Search for the cell housing the specified text and yield its [X, Y] center coordinate. 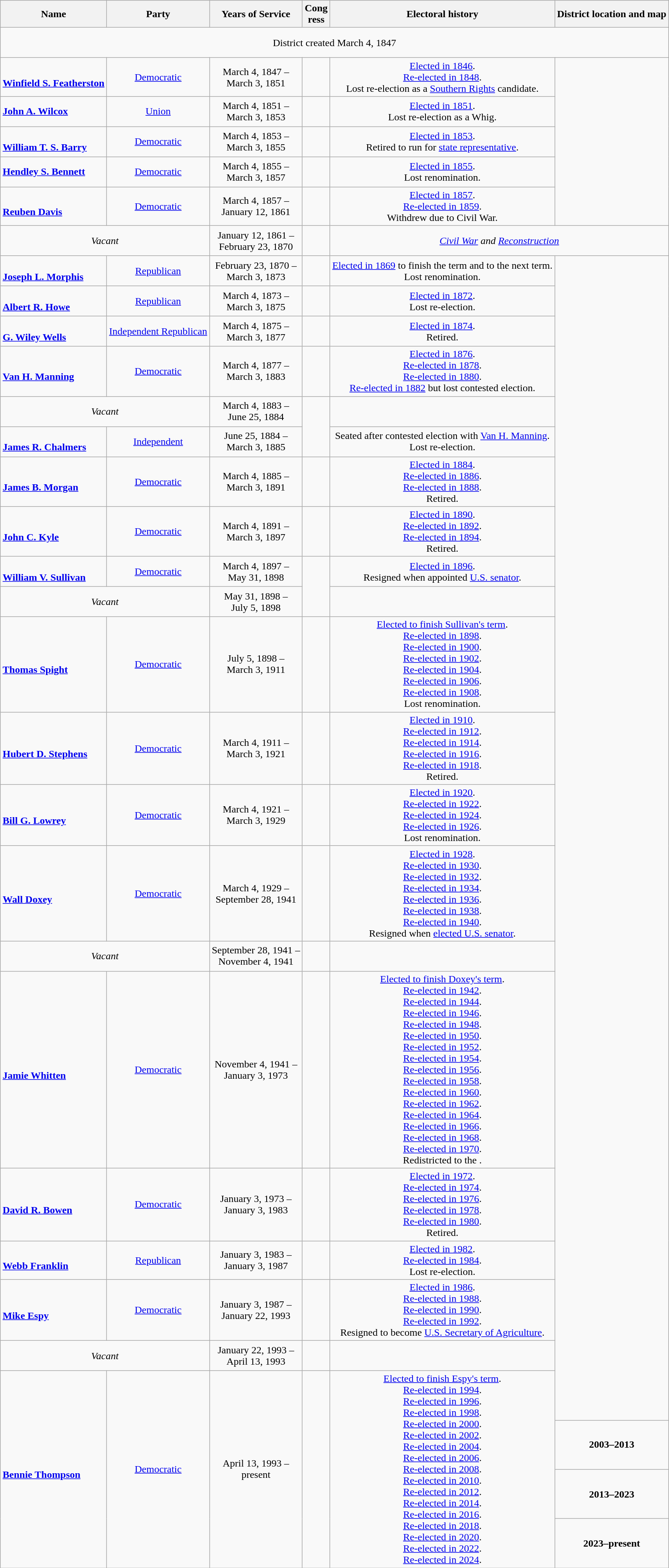
Webb Franklin [54, 1260]
March 4, 1851 –March 3, 1853 [256, 112]
Elected in 1855.Lost renomination. [442, 172]
Wall Doxey [54, 893]
Elected in 1851.Lost re-election as a Whig. [442, 112]
Party [158, 14]
Civil War and Reconstruction [499, 241]
2013–2023 [612, 1494]
Elected in 1910.Re-elected in 1912.Re-elected in 1914.Re-elected in 1916.Re-elected in 1918.Retired. [442, 748]
Jamie Whitten [54, 1070]
Hendley S. Bennett [54, 172]
March 4, 1857 –January 12, 1861 [256, 206]
2003–2013 [612, 1445]
March 4, 1877 –March 3, 1883 [256, 371]
January 3, 1983 –January 3, 1987 [256, 1260]
February 23, 1870 –March 3, 1873 [256, 271]
January 12, 1861 –February 23, 1870 [256, 241]
Mike Espy [54, 1310]
January 3, 1987 –January 22, 1993 [256, 1310]
March 4, 1891 –March 3, 1897 [256, 532]
March 4, 1929 –September 28, 1941 [256, 893]
Congress [316, 14]
Elected in 1846.Re-elected in 1848.Lost re-election as a Southern Rights candidate. [442, 77]
Elected in 1890.Re-elected in 1892.Re-elected in 1894.Retired. [442, 532]
Elected in 1896.Resigned when appointed U.S. senator. [442, 571]
November 4, 1941 –January 3, 1973 [256, 1070]
John C. Kyle [54, 532]
Elected in 1884.Re-elected in 1886.Re-elected in 1888.Retired. [442, 481]
Electoral history [442, 14]
June 25, 1884 –March 3, 1885 [256, 441]
District location and map [612, 14]
Elected in 1972.Re-elected in 1974.Re-elected in 1976.Re-elected in 1978.Re-elected in 1980.Retired. [442, 1204]
March 4, 1853 –March 3, 1855 [256, 142]
G. Wiley Wells [54, 331]
March 4, 1883 –June 25, 1884 [256, 411]
Independent [158, 441]
William T. S. Barry [54, 142]
Seated after contested election with Van H. Manning.Lost re-election. [442, 441]
Elected in 1986.Re-elected in 1988.Re-elected in 1990.Re-elected in 1992.Resigned to become U.S. Secretary of Agriculture. [442, 1310]
Years of Service [256, 14]
Elected in 1853.Retired to run for state representative. [442, 142]
John A. Wilcox [54, 112]
January 3, 1973 –January 3, 1983 [256, 1204]
2023–present [612, 1543]
Winfield S. Featherston [54, 77]
May 31, 1898 –July 5, 1898 [256, 602]
Name [54, 14]
March 4, 1873 –March 3, 1875 [256, 301]
January 22, 1993 –April 13, 1993 [256, 1356]
William V. Sullivan [54, 571]
September 28, 1941 –November 4, 1941 [256, 956]
Thomas Spight [54, 664]
Joseph L. Morphis [54, 271]
Elected in 1872.Lost re-election. [442, 301]
April 13, 1993 –present [256, 1469]
Elected in 1857.Re-elected in 1859.Withdrew due to Civil War. [442, 206]
March 4, 1847 –March 3, 1851 [256, 77]
District created March 4, 1847 [334, 43]
Elected in 1920.Re-elected in 1922.Re-elected in 1924.Re-elected in 1926.Lost renomination. [442, 815]
James B. Morgan [54, 481]
Independent Republican [158, 331]
Bill G. Lowrey [54, 815]
March 4, 1875 –March 3, 1877 [256, 331]
July 5, 1898 –March 3, 1911 [256, 664]
David R. Bowen [54, 1204]
Elected in 1876.Re-elected in 1878.Re-elected in 1880.Re-elected in 1882 but lost contested election. [442, 371]
Bennie Thompson [54, 1469]
Van H. Manning [54, 371]
Elected in 1874.Retired. [442, 331]
Union [158, 112]
Elected in 1869 to finish the term and to the next term.Lost renomination. [442, 271]
Reuben Davis [54, 206]
James R. Chalmers [54, 441]
March 4, 1897 –May 31, 1898 [256, 571]
Albert R. Howe [54, 301]
March 4, 1911 –March 3, 1921 [256, 748]
March 4, 1855 –March 3, 1857 [256, 172]
March 4, 1885 –March 3, 1891 [256, 481]
Elected in 1982.Re-elected in 1984.Lost re-election. [442, 1260]
March 4, 1921 –March 3, 1929 [256, 815]
Hubert D. Stephens [54, 748]
